Extract the (x, y) coordinate from the center of the cell holding the provided text.  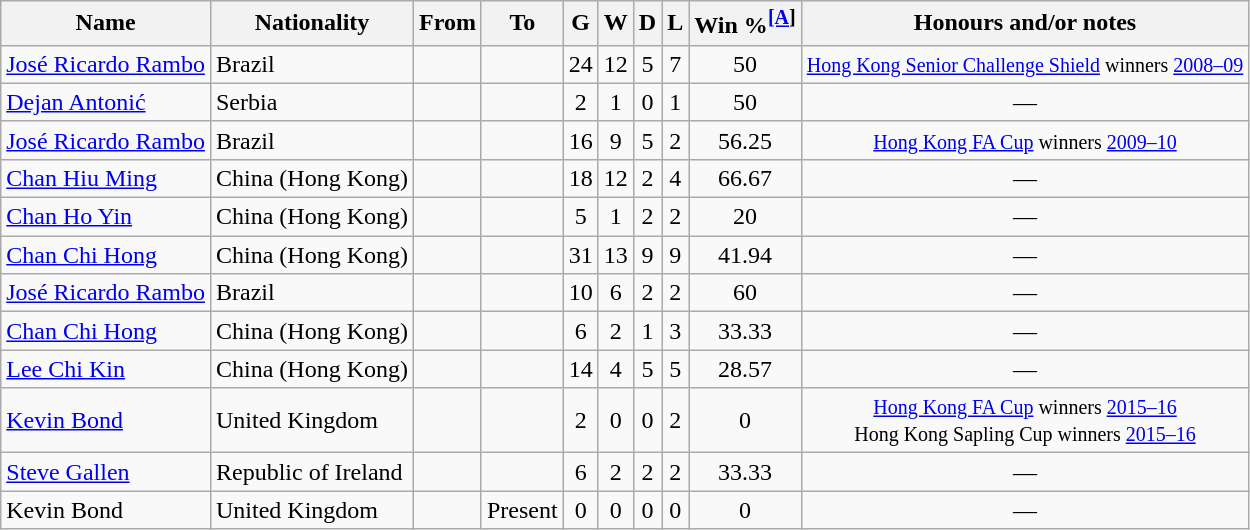
41.94 (745, 255)
24 (580, 64)
Win %[A] (745, 24)
56.25 (745, 140)
20 (745, 217)
G (580, 24)
Serbia (312, 102)
31 (580, 255)
Hong Kong FA Cup winners 2015–16Hong Kong Sapling Cup winners 2015–16 (1025, 420)
To (522, 24)
Chan Hiu Ming (106, 178)
Chan Ho Yin (106, 217)
13 (616, 255)
66.67 (745, 178)
Name (106, 24)
14 (580, 369)
3 (676, 331)
Hong Kong Senior Challenge Shield winners 2008–09 (1025, 64)
Dejan Antonić (106, 102)
60 (745, 293)
18 (580, 178)
Honours and/or notes (1025, 24)
Steve Gallen (106, 472)
Nationality (312, 24)
Lee Chi Kin (106, 369)
28.57 (745, 369)
W (616, 24)
Present (522, 510)
Republic of Ireland (312, 472)
16 (580, 140)
D (647, 24)
From (447, 24)
Hong Kong FA Cup winners 2009–10 (1025, 140)
7 (676, 64)
L (676, 24)
10 (580, 293)
